Locate the cell with the specified text and output its (x, y) center coordinate. 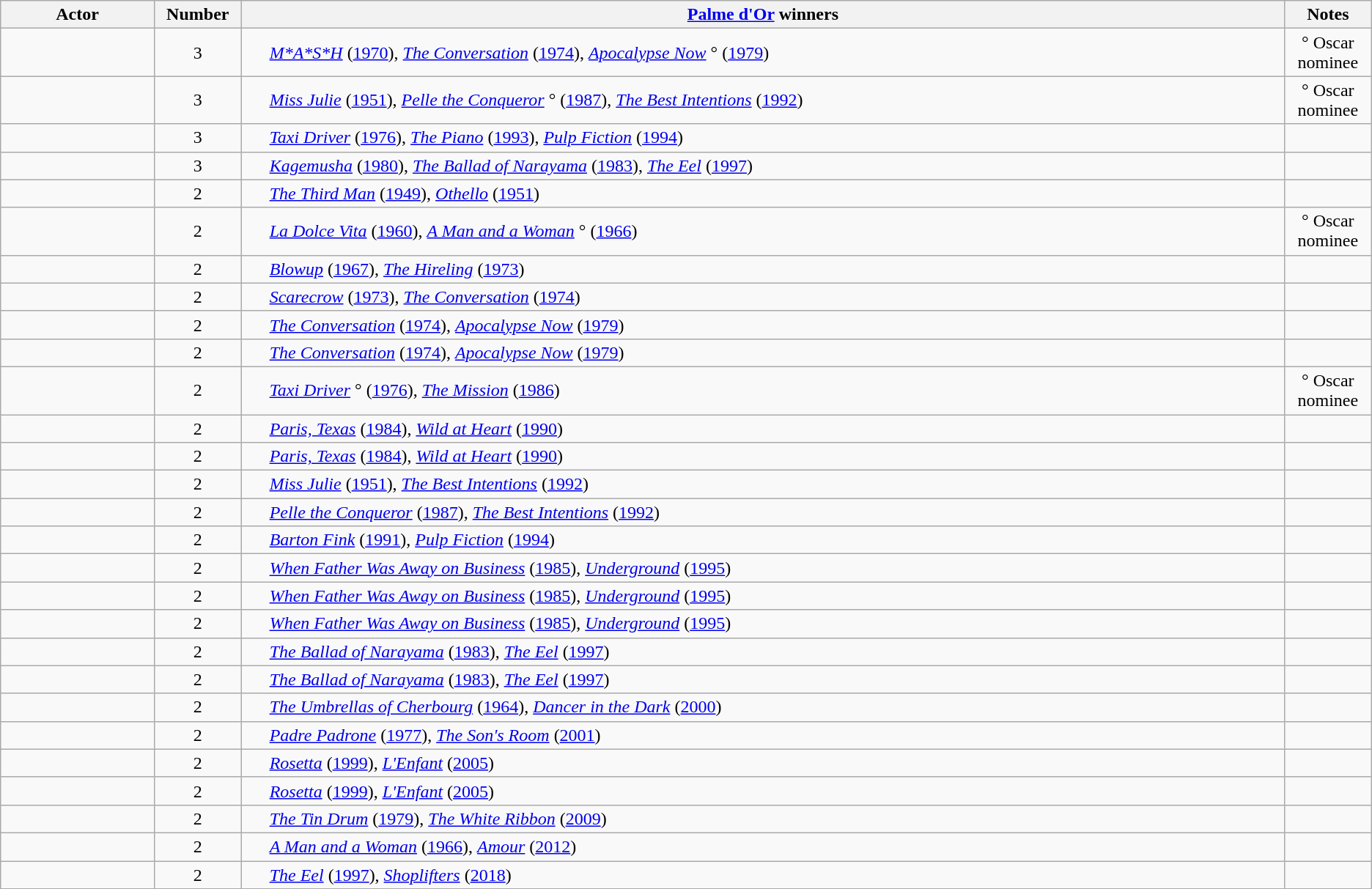
La Dolce Vita (1960), A Man and a Woman ° (1966) (762, 232)
Palme d'Or winners (762, 15)
A Man and a Woman (1966), Amour (2012) (762, 846)
Kagemusha (1980), The Ballad of Narayama (1983), The Eel (1997) (762, 166)
The Third Man (1949), Othello (1951) (762, 193)
Padre Padrone (1977), The Son's Room (2001) (762, 735)
Taxi Driver (1976), The Piano (1993), Pulp Fiction (1994) (762, 138)
Notes (1328, 15)
Taxi Driver ° (1976), The Mission (1986) (762, 390)
Barton Fink (1991), Pulp Fiction (1994) (762, 540)
Miss Julie (1951), The Best Intentions (1992) (762, 484)
The Umbrellas of Cherbourg (1964), Dancer in the Dark (2000) (762, 707)
The Tin Drum (1979), The White Ribbon (2009) (762, 819)
M*A*S*H (1970), The Conversation (1974), Apocalypse Now ° (1979) (762, 53)
Number (198, 15)
Pelle the Conqueror (1987), The Best Intentions (1992) (762, 512)
The Eel (1997), Shoplifters (2018) (762, 874)
Blowup (1967), The Hireling (1973) (762, 269)
Scarecrow (1973), The Conversation (1974) (762, 297)
Miss Julie (1951), Pelle the Conqueror ° (1987), The Best Intentions (1992) (762, 100)
Actor (78, 15)
